From the cell containing the given text, extract its center point as (x, y) coordinate. 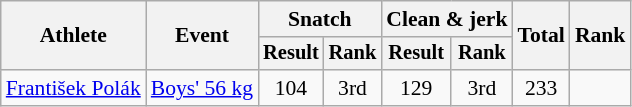
233 (542, 88)
Snatch (320, 19)
Total (542, 36)
Athlete (74, 36)
Event (202, 36)
129 (416, 88)
104 (291, 88)
Boys' 56 kg (202, 88)
Clean & jerk (446, 19)
František Polák (74, 88)
